Return the [x, y] coordinate for the center point of the cell that contains the specified text.  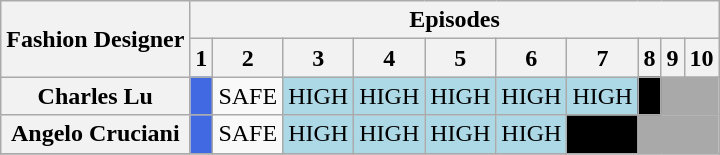
8 [650, 58]
Episodes [454, 20]
Charles Lu [96, 96]
6 [532, 58]
2 [248, 58]
9 [672, 58]
Angelo Cruciani [96, 134]
4 [390, 58]
3 [318, 58]
7 [602, 58]
1 [202, 58]
Fashion Designer [96, 39]
5 [460, 58]
10 [702, 58]
